Return [X, Y] of the center of cell containing provided text 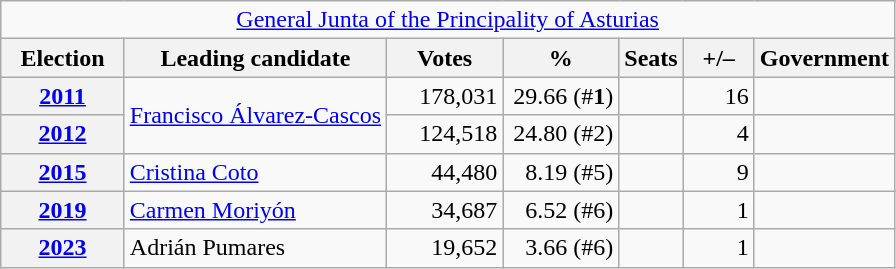
24.80 (#2) [561, 134]
Seats [651, 58]
2019 [63, 210]
Cristina Coto [255, 172]
2023 [63, 248]
34,687 [445, 210]
Government [824, 58]
16 [718, 96]
2011 [63, 96]
Francisco Álvarez-Cascos [255, 115]
4 [718, 134]
Adrián Pumares [255, 248]
General Junta of the Principality of Asturias [448, 20]
% [561, 58]
+/– [718, 58]
Election [63, 58]
19,652 [445, 248]
29.66 (#1) [561, 96]
Votes [445, 58]
6.52 (#6) [561, 210]
178,031 [445, 96]
3.66 (#6) [561, 248]
2012 [63, 134]
9 [718, 172]
8.19 (#5) [561, 172]
124,518 [445, 134]
2015 [63, 172]
44,480 [445, 172]
Leading candidate [255, 58]
Carmen Moriyón [255, 210]
